Return the (x, y) coordinate for the center point of the cell that contains the specified text.  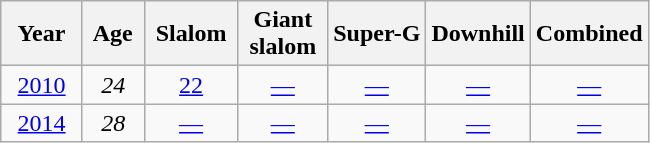
2010 (42, 85)
Age (113, 34)
2014 (42, 123)
Giant slalom (283, 34)
Downhill (478, 34)
Combined (589, 34)
24 (113, 85)
28 (113, 123)
22 (191, 85)
Slalom (191, 34)
Super-G (377, 34)
Year (42, 34)
